Determine the (X, Y) coordinate at the center of the cell enclosing the given text.  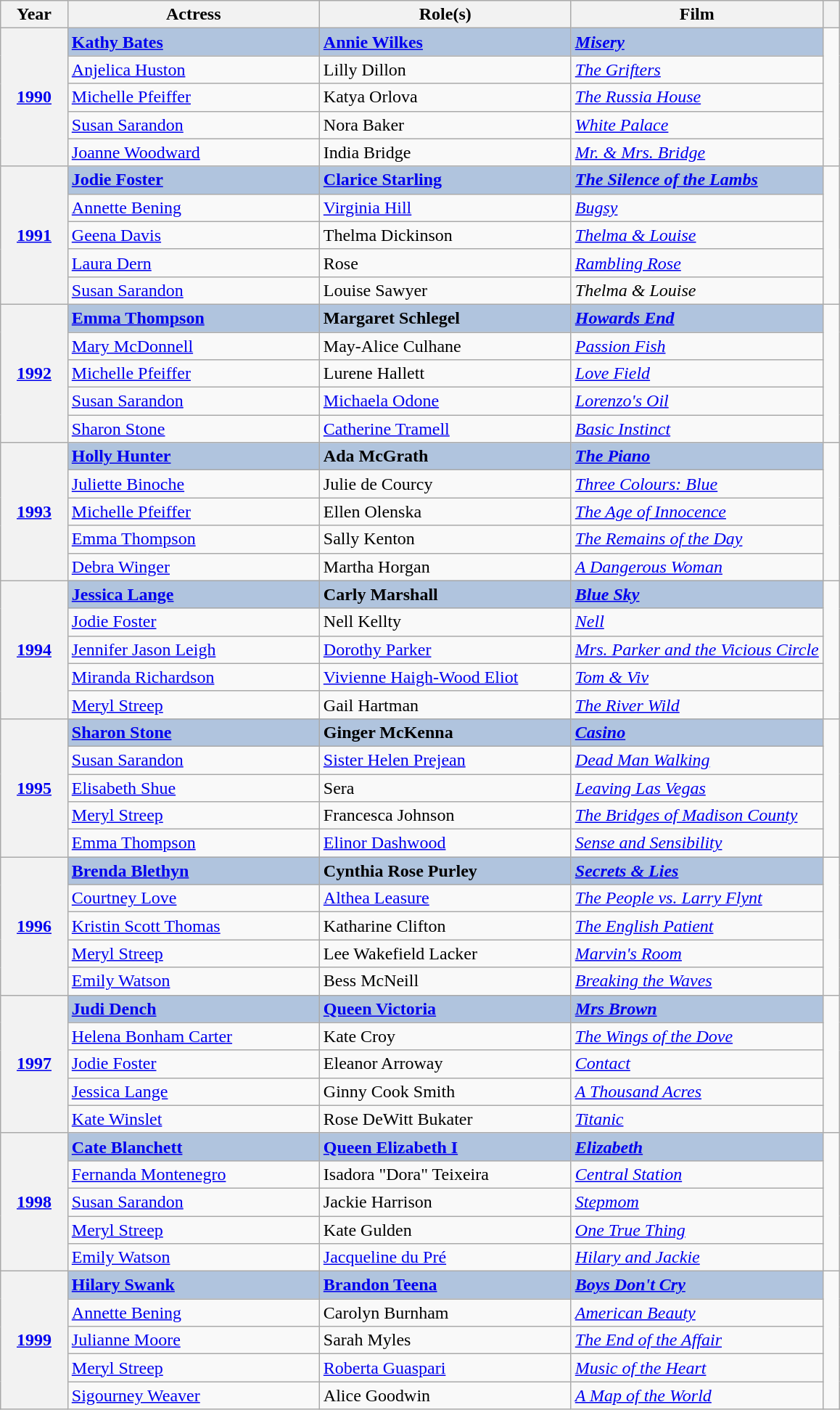
May-Alice Culhane (445, 346)
Rambling Rose (696, 263)
Anjelica Huston (193, 70)
Elinor Dashwood (445, 843)
The River Wild (696, 705)
Hilary Swank (193, 1285)
Hilary and Jackie (696, 1258)
Clarice Starling (445, 180)
Carolyn Burnham (445, 1313)
White Palace (696, 125)
Virginia Hill (445, 208)
Stepmom (696, 1202)
Nell Kellty (445, 622)
Katharine Clifton (445, 926)
Ginny Cook Smith (445, 1091)
American Beauty (696, 1313)
Cate Blanchett (193, 1147)
Fernanda Montenegro (193, 1174)
Brenda Blethyn (193, 871)
Titanic (696, 1119)
Althea Leasure (445, 898)
Jacqueline du Pré (445, 1258)
The Grifters (696, 70)
1996 (35, 926)
The Silence of the Lambs (696, 180)
1993 (35, 512)
Kate Winslet (193, 1119)
Julie de Courcy (445, 484)
Jennifer Jason Leigh (193, 649)
Gail Hartman (445, 705)
Blue Sky (696, 594)
Marvin's Room (696, 954)
Vivienne Haigh-Wood Eliot (445, 677)
Rose (445, 263)
Sigourney Weaver (193, 1395)
1998 (35, 1202)
Dead Man Walking (696, 760)
Lurene Hallett (445, 374)
Sister Helen Prejean (445, 760)
The Bridges of Madison County (696, 816)
Ellen Olenska (445, 512)
A Dangerous Woman (696, 567)
Basic Instinct (696, 429)
Film (696, 15)
Sera (445, 787)
Kate Croy (445, 1036)
Misery (696, 42)
Jackie Harrison (445, 1202)
Lee Wakefield Lacker (445, 954)
Catherine Tramell (445, 429)
Brandon Teena (445, 1285)
India Bridge (445, 152)
The End of the Affair (696, 1340)
Joanne Woodward (193, 152)
Sense and Sensibility (696, 843)
Year (35, 15)
Julianne Moore (193, 1340)
1992 (35, 373)
Howards End (696, 318)
Elisabeth Shue (193, 787)
Louise Sawyer (445, 290)
Three Colours: Blue (696, 484)
One True Thing (696, 1230)
Rose DeWitt Bukater (445, 1119)
1997 (35, 1064)
Holly Hunter (193, 456)
Cynthia Rose Purley (445, 871)
Isadora "Dora" Teixeira (445, 1174)
1994 (35, 649)
Martha Horgan (445, 567)
1990 (35, 97)
Debra Winger (193, 567)
Courtney Love (193, 898)
Queen Elizabeth I (445, 1147)
Mrs Brown (696, 1009)
The Age of Innocence (696, 512)
Bess McNeill (445, 981)
Casino (696, 732)
Thelma Dickinson (445, 235)
Geena Davis (193, 235)
Ginger McKenna (445, 732)
Kate Gulden (445, 1230)
Nora Baker (445, 125)
Secrets & Lies (696, 871)
Eleanor Arroway (445, 1064)
Boys Don't Cry (696, 1285)
Judi Dench (193, 1009)
Ada McGrath (445, 456)
Mary McDonnell (193, 346)
Actress (193, 15)
Breaking the Waves (696, 981)
The People vs. Larry Flynt (696, 898)
Bugsy (696, 208)
Dorothy Parker (445, 649)
Miranda Richardson (193, 677)
Kathy Bates (193, 42)
The Remains of the Day (696, 539)
Mr. & Mrs. Bridge (696, 152)
Carly Marshall (445, 594)
Katya Orlova (445, 97)
Sally Kenton (445, 539)
1995 (35, 787)
Role(s) (445, 15)
The Wings of the Dove (696, 1036)
1991 (35, 235)
Queen Victoria (445, 1009)
Lorenzo's Oil (696, 401)
Mrs. Parker and the Vicious Circle (696, 649)
Love Field (696, 374)
Nell (696, 622)
Roberta Guaspari (445, 1368)
A Thousand Acres (696, 1091)
Contact (696, 1064)
Kristin Scott Thomas (193, 926)
Elizabeth (696, 1147)
Laura Dern (193, 263)
Margaret Schlegel (445, 318)
Sarah Myles (445, 1340)
1999 (35, 1340)
Leaving Las Vegas (696, 787)
Annie Wilkes (445, 42)
Michaela Odone (445, 401)
Alice Goodwin (445, 1395)
The Piano (696, 456)
Helena Bonham Carter (193, 1036)
The Russia House (696, 97)
Juliette Binoche (193, 484)
Central Station (696, 1174)
A Map of the World (696, 1395)
Lilly Dillon (445, 70)
Francesca Johnson (445, 816)
Tom & Viv (696, 677)
Passion Fish (696, 346)
The English Patient (696, 926)
Music of the Heart (696, 1368)
